Extract the [x, y] coordinate from the center of the cell holding the provided text.  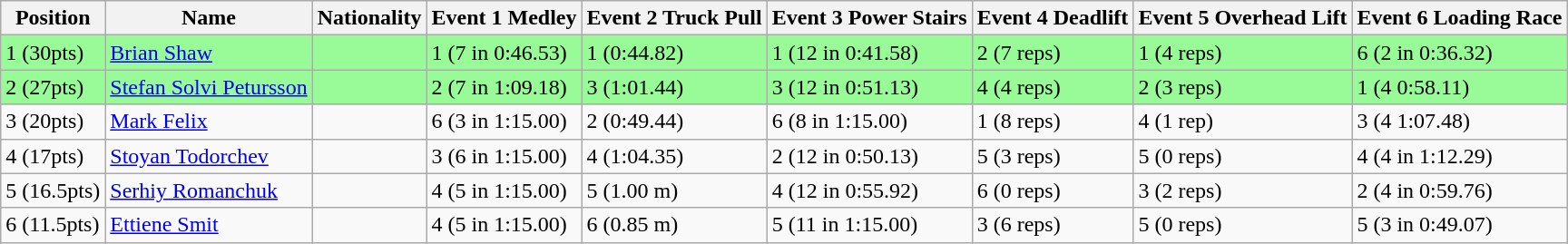
2 (0:49.44) [674, 122]
Event 4 Deadlift [1053, 18]
Name [209, 18]
Event 5 Overhead Lift [1243, 18]
3 (6 in 1:15.00) [505, 156]
4 (1 rep) [1243, 122]
1 (8 reps) [1053, 122]
4 (1:04.35) [674, 156]
3 (20pts) [53, 122]
Serhiy Romanchuk [209, 190]
Event 6 Loading Race [1459, 18]
1 (7 in 0:46.53) [505, 53]
1 (0:44.82) [674, 53]
1 (4 0:58.11) [1459, 87]
Event 2 Truck Pull [674, 18]
Stoyan Todorchev [209, 156]
2 (27pts) [53, 87]
3 (1:01.44) [674, 87]
Event 1 Medley [505, 18]
1 (12 in 0:41.58) [869, 53]
2 (7 reps) [1053, 53]
Brian Shaw [209, 53]
6 (3 in 1:15.00) [505, 122]
Mark Felix [209, 122]
1 (4 reps) [1243, 53]
3 (4 1:07.48) [1459, 122]
Ettiene Smit [209, 225]
4 (17pts) [53, 156]
3 (12 in 0:51.13) [869, 87]
Position [53, 18]
5 (3 reps) [1053, 156]
3 (6 reps) [1053, 225]
1 (30pts) [53, 53]
6 (8 in 1:15.00) [869, 122]
5 (3 in 0:49.07) [1459, 225]
Nationality [369, 18]
Stefan Solvi Petursson [209, 87]
6 (0.85 m) [674, 225]
2 (12 in 0:50.13) [869, 156]
2 (3 reps) [1243, 87]
6 (11.5pts) [53, 225]
6 (0 reps) [1053, 190]
Event 3 Power Stairs [869, 18]
5 (16.5pts) [53, 190]
3 (2 reps) [1243, 190]
2 (4 in 0:59.76) [1459, 190]
2 (7 in 1:09.18) [505, 87]
4 (4 reps) [1053, 87]
4 (4 in 1:12.29) [1459, 156]
6 (2 in 0:36.32) [1459, 53]
5 (11 in 1:15.00) [869, 225]
5 (1.00 m) [674, 190]
4 (12 in 0:55.92) [869, 190]
